For the text-containing cell, return its midpoint in (x, y) coordinate format. 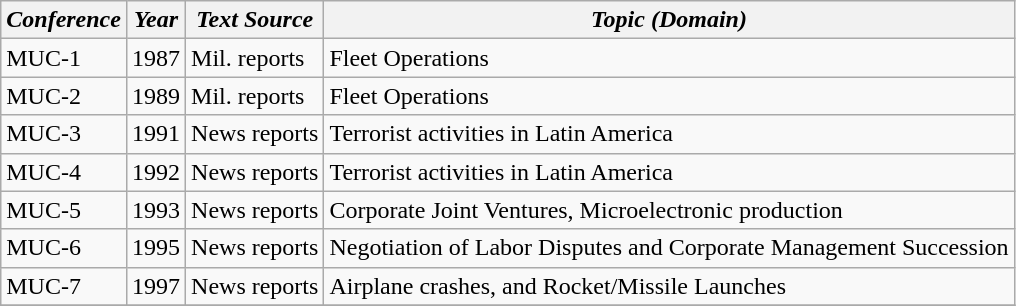
Topic (Domain) (669, 20)
1995 (156, 248)
1991 (156, 134)
MUC-5 (64, 210)
Text Source (255, 20)
Conference (64, 20)
MUC-2 (64, 96)
Negotiation of Labor Disputes and Corporate Management Succession (669, 248)
Airplane crashes, and Rocket/Missile Launches (669, 286)
MUC-3 (64, 134)
Year (156, 20)
MUC-6 (64, 248)
MUC-7 (64, 286)
MUC-1 (64, 58)
Corporate Joint Ventures, Microelectronic production (669, 210)
1997 (156, 286)
1992 (156, 172)
1987 (156, 58)
1993 (156, 210)
MUC-4 (64, 172)
1989 (156, 96)
